Output the [X, Y] coordinate of the center of the cell containing the given text.  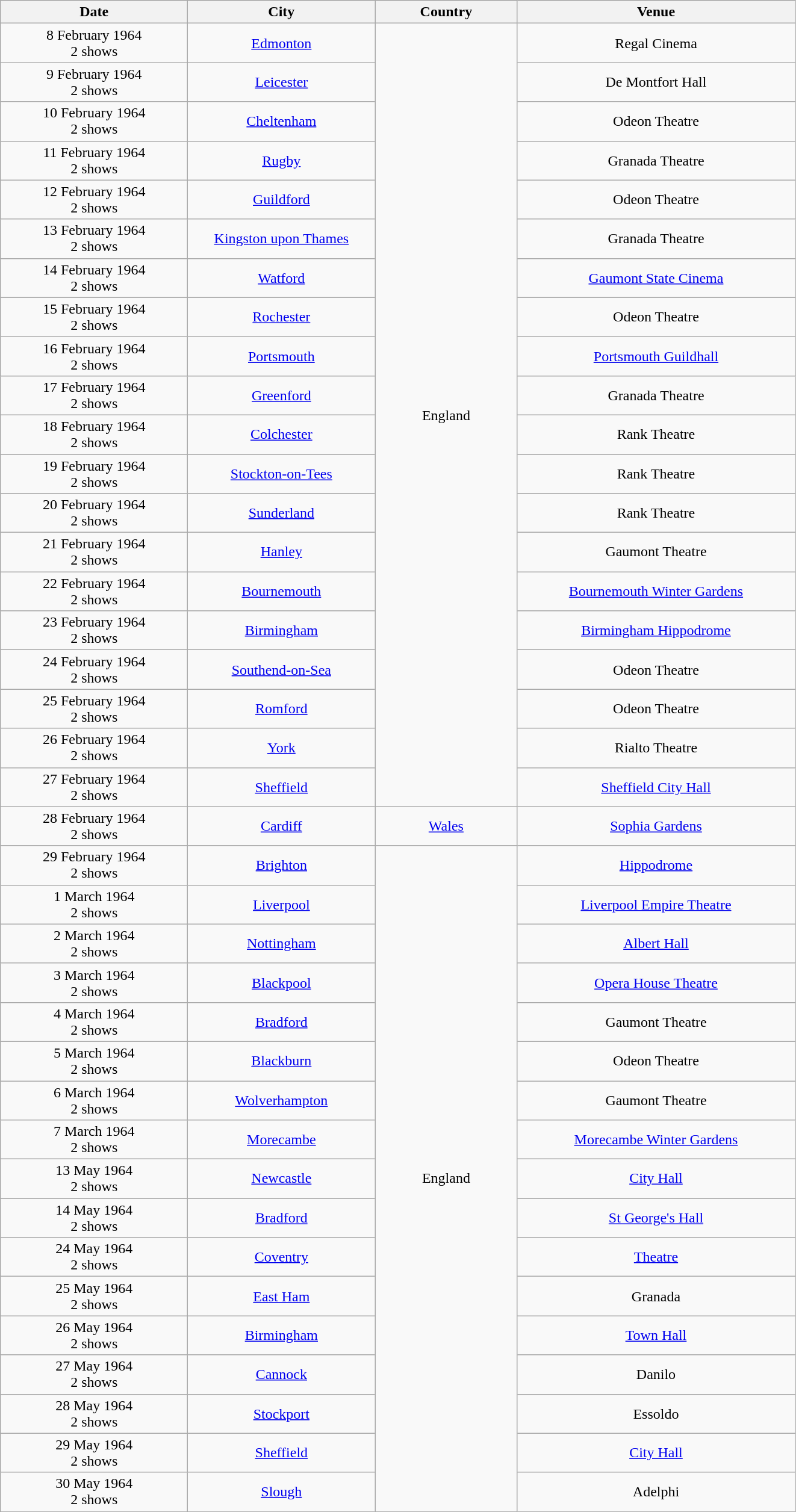
10 February 19642 shows [94, 122]
5 March 19642 shows [94, 1061]
Leicester [282, 82]
Nottingham [282, 944]
13 February 19642 shows [94, 238]
17 February 19642 shows [94, 395]
Country [446, 12]
Bournemouth Winter Gardens [656, 591]
Kingston upon Thames [282, 238]
16 February 19642 shows [94, 356]
Wales [446, 826]
23 February 19642 shows [94, 631]
Sunderland [282, 513]
Sophia Gardens [656, 826]
Danilo [656, 1375]
City [282, 12]
29 May 19642 shows [94, 1453]
Town Hall [656, 1335]
Blackburn [282, 1061]
Slough [282, 1492]
De Montfort Hall [656, 82]
28 May 19642 shows [94, 1413]
25 May 19642 shows [94, 1297]
7 March 19642 shows [94, 1140]
Greenford [282, 395]
Watford [282, 278]
Birmingham Hippodrome [656, 631]
Newcastle [282, 1179]
21 February 19642 shows [94, 553]
11 February 19642 shows [94, 160]
Guildford [282, 200]
27 February 19642 shows [94, 787]
14 May 19642 shows [94, 1218]
Liverpool [282, 904]
1 March 19642 shows [94, 904]
27 May 19642 shows [94, 1375]
St George's Hall [656, 1218]
Edmonton [282, 43]
East Ham [282, 1297]
Cardiff [282, 826]
3 March 19642 shows [94, 982]
4 March 19642 shows [94, 1022]
Portsmouth [282, 356]
Hippodrome [656, 866]
Cheltenham [282, 122]
Venue [656, 12]
Coventry [282, 1257]
Essoldo [656, 1413]
Date [94, 12]
Southend-on-Sea [282, 669]
14 February 19642 shows [94, 278]
26 February 19642 shows [94, 748]
28 February 19642 shows [94, 826]
Opera House Theatre [656, 982]
15 February 19642 shows [94, 317]
Theatre [656, 1257]
25 February 19642 shows [94, 709]
29 February 19642 shows [94, 866]
Morecambe Winter Gardens [656, 1140]
Portsmouth Guildhall [656, 356]
2 March 19642 shows [94, 944]
Morecambe [282, 1140]
Blackpool [282, 982]
Liverpool Empire Theatre [656, 904]
20 February 19642 shows [94, 513]
13 May 19642 shows [94, 1179]
19 February 19642 shows [94, 473]
Adelphi [656, 1492]
Sheffield City Hall [656, 787]
12 February 19642 shows [94, 200]
Bournemouth [282, 591]
Granada [656, 1297]
Romford [282, 709]
26 May 19642 shows [94, 1335]
Rochester [282, 317]
Cannock [282, 1375]
Stockport [282, 1413]
22 February 19642 shows [94, 591]
6 March 19642 shows [94, 1100]
18 February 19642 shows [94, 435]
Gaumont State Cinema [656, 278]
9 February 19642 shows [94, 82]
York [282, 748]
Wolverhampton [282, 1100]
8 February 19642 shows [94, 43]
30 May 19642 shows [94, 1492]
Hanley [282, 553]
24 May 19642 shows [94, 1257]
Brighton [282, 866]
24 February 19642 shows [94, 669]
Albert Hall [656, 944]
Rialto Theatre [656, 748]
Regal Cinema [656, 43]
Rugby [282, 160]
Colchester [282, 435]
Stockton-on-Tees [282, 473]
